Find where the given text appears and provide that cell's center as (x, y) coordinate. 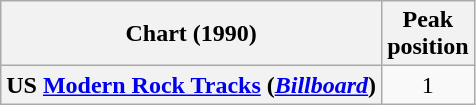
Peakposition (428, 34)
Chart (1990) (192, 34)
US Modern Rock Tracks (Billboard) (192, 85)
1 (428, 85)
